For the text-containing cell, return its midpoint in [x, y] coordinate format. 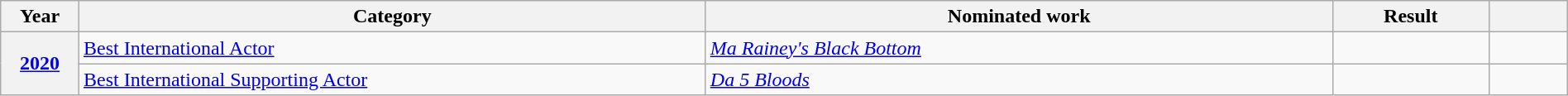
Da 5 Bloods [1019, 79]
Ma Rainey's Black Bottom [1019, 48]
Best International Actor [392, 48]
Result [1411, 17]
Year [40, 17]
Nominated work [1019, 17]
2020 [40, 64]
Category [392, 17]
Best International Supporting Actor [392, 79]
